Capture the cell that displays the provided text and extract its (X, Y) central coordinate. 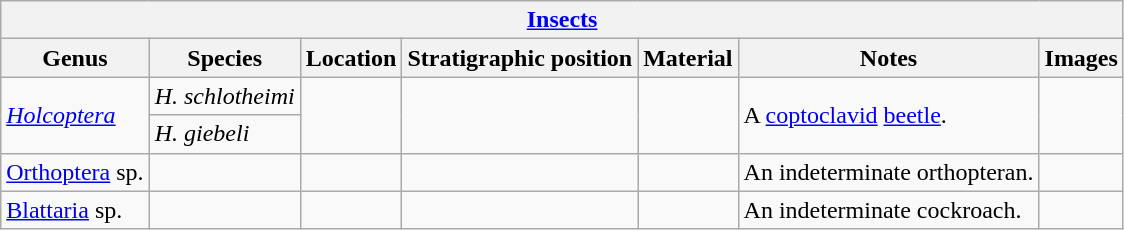
Material (688, 58)
Orthoptera sp. (75, 172)
A coptoclavid beetle. (888, 115)
Location (351, 58)
An indeterminate cockroach. (888, 210)
An indeterminate orthopteran. (888, 172)
Species (224, 58)
Notes (888, 58)
Insects (562, 20)
Genus (75, 58)
Holcoptera (75, 115)
H. schlotheimi (224, 96)
Blattaria sp. (75, 210)
H. giebeli (224, 134)
Stratigraphic position (520, 58)
Images (1081, 58)
